Determine the (X, Y) coordinate at the center of the cell enclosing the given text.  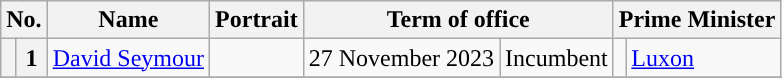
Incumbent (557, 58)
Name (128, 20)
1 (32, 58)
Portrait (257, 20)
27 November 2023 (401, 58)
Luxon (704, 58)
Prime Minister (697, 20)
David Seymour (128, 58)
No. (24, 20)
Term of office (458, 20)
